Return (X, Y) of the center of cell containing provided text 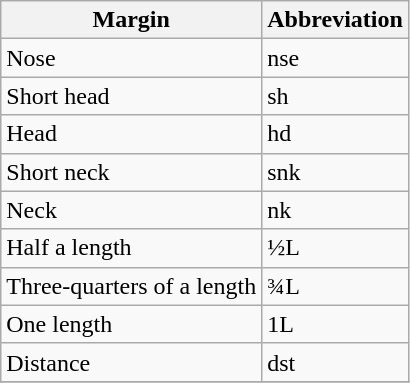
snk (336, 172)
dst (336, 362)
Short neck (132, 172)
Head (132, 134)
One length (132, 324)
sh (336, 96)
Half a length (132, 248)
Short head (132, 96)
1L (336, 324)
Three-quarters of a length (132, 286)
nk (336, 210)
nse (336, 58)
¾L (336, 286)
½L (336, 248)
Neck (132, 210)
Distance (132, 362)
Nose (132, 58)
Margin (132, 20)
hd (336, 134)
Abbreviation (336, 20)
